Output the [X, Y] coordinate of the center of the cell containing the given text.  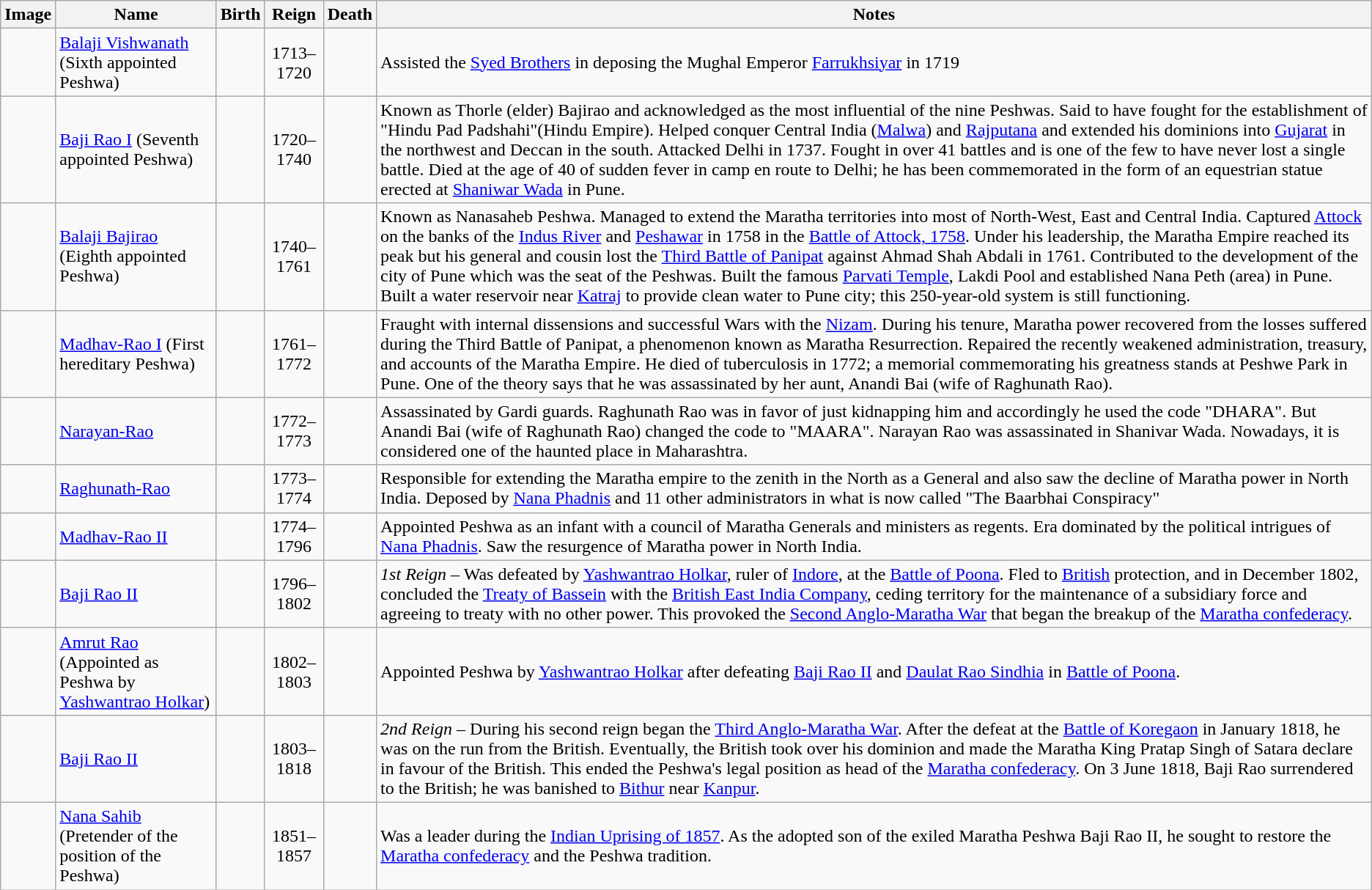
Birth [240, 15]
Name [136, 15]
1740–1761 [294, 257]
Madhav-Rao II [136, 537]
Death [350, 15]
Assisted the Syed Brothers in deposing the Mughal Emperor Farrukhsiyar in 1719 [874, 62]
1803–1818 [294, 758]
Balaji Vishwanath (Sixth appointed Peshwa) [136, 62]
Balaji Bajirao (Eighth appointed Peshwa) [136, 257]
Narayan-Rao [136, 431]
Nana Sahib(Pretender of the position of the Peshwa) [136, 846]
1796–1802 [294, 594]
1761–1772 [294, 353]
Madhav-Rao I (First hereditary Peshwa) [136, 353]
Image [28, 15]
1851–1857 [294, 846]
Amrut Rao (Appointed as Peshwa by Yashwantrao Holkar) [136, 672]
1772–1773 [294, 431]
Raghunath-Rao [136, 488]
1713–1720 [294, 62]
1802–1803 [294, 672]
Baji Rao I (Seventh appointed Peshwa) [136, 150]
Notes [874, 15]
1720–1740 [294, 150]
1774–1796 [294, 537]
Appointed Peshwa by Yashwantrao Holkar after defeating Baji Rao II and Daulat Rao Sindhia in Battle of Poona. [874, 672]
1773–1774 [294, 488]
Reign [294, 15]
